Detect which cell encompasses the target text, then output its [x, y] center coordinate. 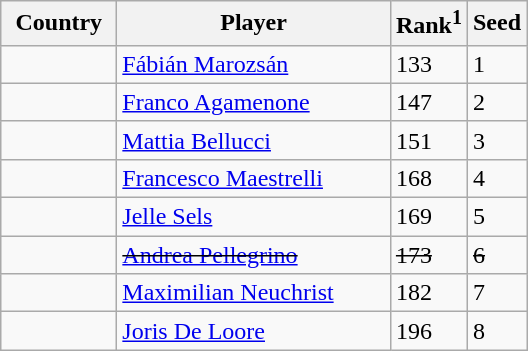
2 [496, 102]
147 [428, 102]
Country [59, 24]
133 [428, 64]
Rank1 [428, 24]
4 [496, 178]
7 [496, 293]
Joris De Loore [254, 331]
6 [496, 255]
173 [428, 255]
Francesco Maestrelli [254, 178]
1 [496, 64]
Mattia Bellucci [254, 140]
168 [428, 178]
169 [428, 217]
5 [496, 217]
151 [428, 140]
Franco Agamenone [254, 102]
182 [428, 293]
Maximilian Neuchrist [254, 293]
Seed [496, 24]
Andrea Pellegrino [254, 255]
Player [254, 24]
196 [428, 331]
8 [496, 331]
Fábián Marozsán [254, 64]
Jelle Sels [254, 217]
3 [496, 140]
